Search for the cell housing the specified text and yield its [X, Y] center coordinate. 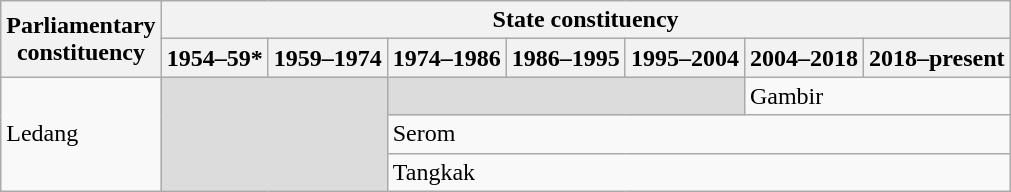
State constituency [586, 20]
Parliamentaryconstituency [81, 39]
Gambir [877, 96]
2004–2018 [804, 58]
1954–59* [214, 58]
Tangkak [698, 172]
1974–1986 [446, 58]
2018–present [936, 58]
1995–2004 [684, 58]
Ledang [81, 134]
Serom [698, 134]
1959–1974 [328, 58]
1986–1995 [566, 58]
